Capture the cell that displays the provided text and extract its (x, y) central coordinate. 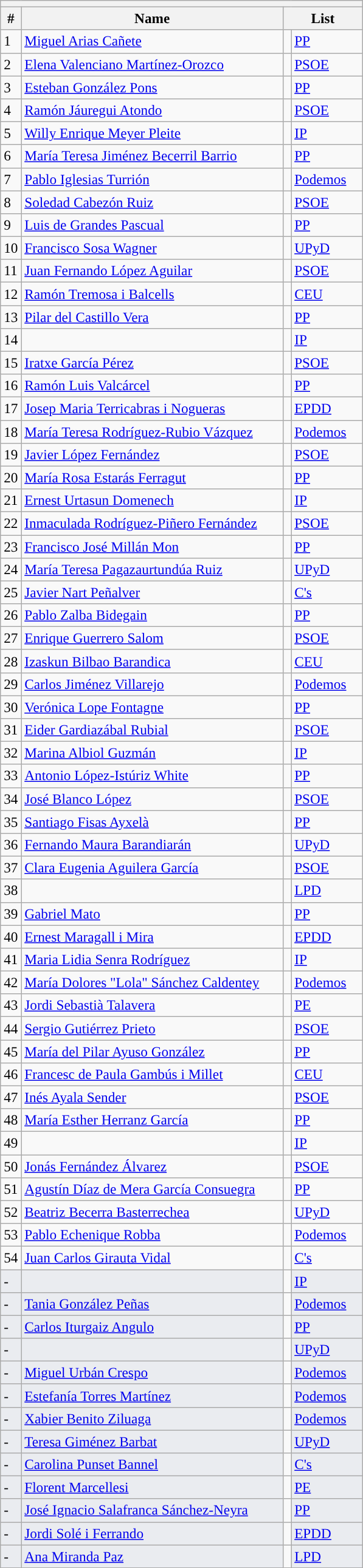
María Rosa Estarás Ferragut (152, 478)
10 (11, 248)
21 (11, 500)
44 (11, 1028)
3 (11, 87)
5 (11, 133)
16 (11, 386)
52 (11, 1212)
Teresa Giménez Barbat (152, 1441)
Agustín Díaz de Mera García Consuegra (152, 1189)
6 (11, 156)
Juan Carlos Girauta Vidal (152, 1258)
30 (11, 707)
32 (11, 753)
8 (11, 202)
María Teresa Pagazaurtundúa Ruiz (152, 569)
Pablo Echenique Robba (152, 1234)
José Ignacio Salafranca Sánchez-Neyra (152, 1510)
Ramón Tremosa i Balcells (152, 293)
Antonio López-Istúriz White (152, 776)
35 (11, 821)
Clara Eugenia Aguilera García (152, 868)
40 (11, 936)
María Esther Herranz García (152, 1120)
Ernest Maragall i Mira (152, 936)
25 (11, 592)
51 (11, 1189)
Florent Marcellesi (152, 1487)
38 (11, 891)
46 (11, 1074)
17 (11, 408)
Ramón Jáuregui Atondo (152, 110)
Eider Gardiazábal Rubial (152, 730)
Verónica Lope Fontagne (152, 707)
Francisco José Millán Mon (152, 546)
34 (11, 799)
54 (11, 1258)
53 (11, 1234)
Izaskun Bilbao Barandica (152, 661)
Miguel Arias Cañete (152, 41)
18 (11, 431)
Jordi Sebastià Talavera (152, 1005)
Soledad Cabezón Ruiz (152, 202)
Javier López Fernández (152, 454)
31 (11, 730)
Ernest Urtasun Domenech (152, 500)
Josep Maria Terricabras i Nogueras (152, 408)
Maria Lidia Senra Rodríguez (152, 959)
Luis de Grandes Pascual (152, 225)
45 (11, 1051)
Francisco Sosa Wagner (152, 248)
49 (11, 1143)
Enrique Guerrero Salom (152, 638)
Pablo Iglesias Turrión (152, 179)
37 (11, 868)
Willy Enrique Meyer Pleite (152, 133)
14 (11, 340)
Tania González Peñas (152, 1304)
4 (11, 110)
39 (11, 914)
Carolina Punset Bannel (152, 1464)
11 (11, 271)
Inmaculada Rodríguez-Piñero Fernández (152, 523)
Name (152, 18)
42 (11, 982)
29 (11, 684)
Francesc de Paula Gambús i Millet (152, 1074)
Jordi Solé i Ferrando (152, 1533)
Jonás Fernández Álvarez (152, 1166)
Marina Albiol Guzmán (152, 753)
Ramón Luis Valcárcel (152, 386)
22 (11, 523)
1 (11, 41)
12 (11, 293)
41 (11, 959)
20 (11, 478)
Estefanía Torres Martínez (152, 1395)
33 (11, 776)
María Teresa Jiménez Becerril Barrio (152, 156)
2 (11, 64)
Miguel Urbán Crespo (152, 1372)
7 (11, 179)
María Teresa Rodríguez-Rubio Vázquez (152, 431)
Santiago Fisas Ayxelà (152, 821)
Carlos Jiménez Villarejo (152, 684)
Esteban González Pons (152, 87)
50 (11, 1166)
Juan Fernando López Aguilar (152, 271)
María Dolores "Lola" Sánchez Caldentey (152, 982)
# (11, 18)
43 (11, 1005)
27 (11, 638)
María del Pilar Ayuso González (152, 1051)
47 (11, 1097)
28 (11, 661)
Gabriel Mato (152, 914)
24 (11, 569)
Beatriz Becerra Basterrechea (152, 1212)
Sergio Gutiérrez Prieto (152, 1028)
Pablo Zalba Bidegain (152, 615)
Ana Miranda Paz (152, 1556)
Pilar del Castillo Vera (152, 317)
Elena Valenciano Martínez-Orozco (152, 64)
15 (11, 363)
Xabier Benito Ziluaga (152, 1419)
Iratxe García Pérez (152, 363)
José Blanco López (152, 799)
Inés Ayala Sender (152, 1097)
19 (11, 454)
9 (11, 225)
Javier Nart Peñalver (152, 592)
Carlos Iturgaiz Angulo (152, 1327)
26 (11, 615)
13 (11, 317)
List (323, 18)
23 (11, 546)
48 (11, 1120)
36 (11, 844)
Fernando Maura Barandiarán (152, 844)
